Output the [x, y] coordinate of the center of the cell containing the given text.  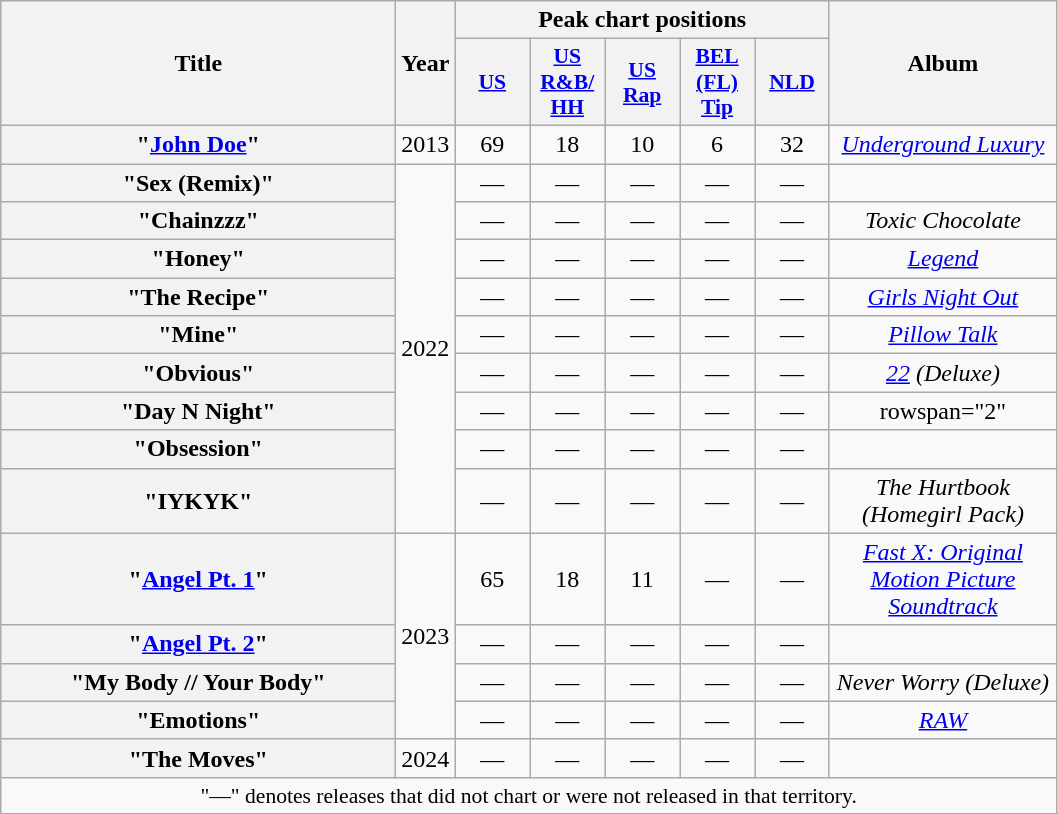
"—" denotes releases that did not chart or were not released in that territory. [529, 795]
USR&B/HH [568, 82]
6 [718, 144]
"My Body // Your Body" [198, 682]
"Chainzzz" [198, 221]
Title [198, 64]
RAW [942, 720]
"Honey" [198, 259]
US [492, 82]
"Sex (Remix)" [198, 183]
"Emotions" [198, 720]
2023 [426, 636]
2022 [426, 349]
Girls Night Out [942, 297]
rowspan="2" [942, 411]
Album [942, 64]
NLD [792, 82]
USRap [642, 82]
10 [642, 144]
"Obvious" [198, 373]
"Day N Night" [198, 411]
"Obsession" [198, 449]
"The Recipe" [198, 297]
"IYKYK" [198, 500]
"Angel Pt. 2" [198, 644]
69 [492, 144]
2024 [426, 758]
Legend [942, 259]
"John Doe" [198, 144]
"Angel Pt. 1" [198, 579]
11 [642, 579]
Peak chart positions [642, 20]
2013 [426, 144]
"Mine" [198, 335]
"The Moves" [198, 758]
Pillow Talk [942, 335]
BEL(FL)Tip [718, 82]
Fast X: Original Motion Picture Soundtrack [942, 579]
Never Worry (Deluxe) [942, 682]
The Hurtbook (Homegirl Pack) [942, 500]
22 (Deluxe) [942, 373]
32 [792, 144]
Year [426, 64]
Toxic Chocolate [942, 221]
65 [492, 579]
Underground Luxury [942, 144]
